Output the [x, y] coordinate of the center of the cell containing the given text.  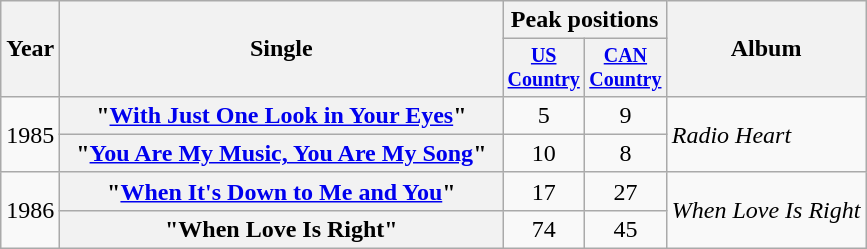
1985 [30, 134]
10 [544, 153]
Year [30, 49]
"When Love Is Right" [282, 229]
17 [544, 191]
US Country [544, 68]
"With Just One Look in Your Eyes" [282, 115]
"When It's Down to Me and You" [282, 191]
1986 [30, 210]
CAN Country [626, 68]
Single [282, 49]
When Love Is Right [766, 210]
Album [766, 49]
9 [626, 115]
8 [626, 153]
"You Are My Music, You Are My Song" [282, 153]
Radio Heart [766, 134]
5 [544, 115]
45 [626, 229]
27 [626, 191]
74 [544, 229]
Peak positions [584, 20]
